Return [X, Y] of the center of cell containing provided text 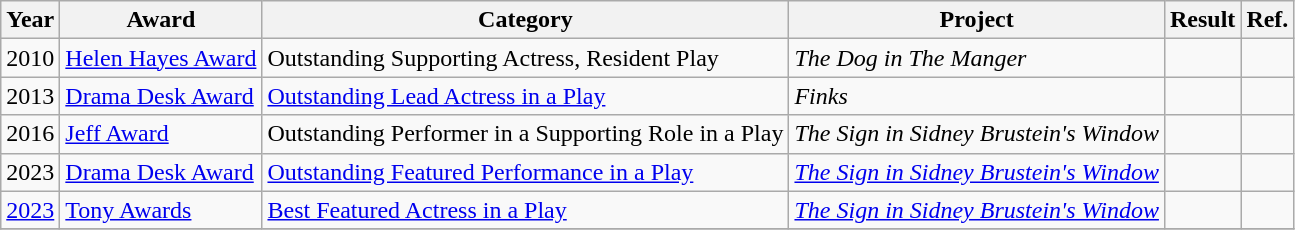
2010 [30, 58]
Ref. [1268, 20]
Outstanding Lead Actress in a Play [526, 96]
Tony Awards [161, 210]
2013 [30, 96]
Outstanding Featured Performance in a Play [526, 172]
Helen Hayes Award [161, 58]
Award [161, 20]
Outstanding Supporting Actress, Resident Play [526, 58]
Project [977, 20]
Outstanding Performer in a Supporting Role in a Play [526, 134]
Category [526, 20]
Result [1202, 20]
2016 [30, 134]
The Dog in The Manger [977, 58]
Finks [977, 96]
Jeff Award [161, 134]
Year [30, 20]
Best Featured Actress in a Play [526, 210]
